Locate the cell with the specified text and output its (X, Y) center coordinate. 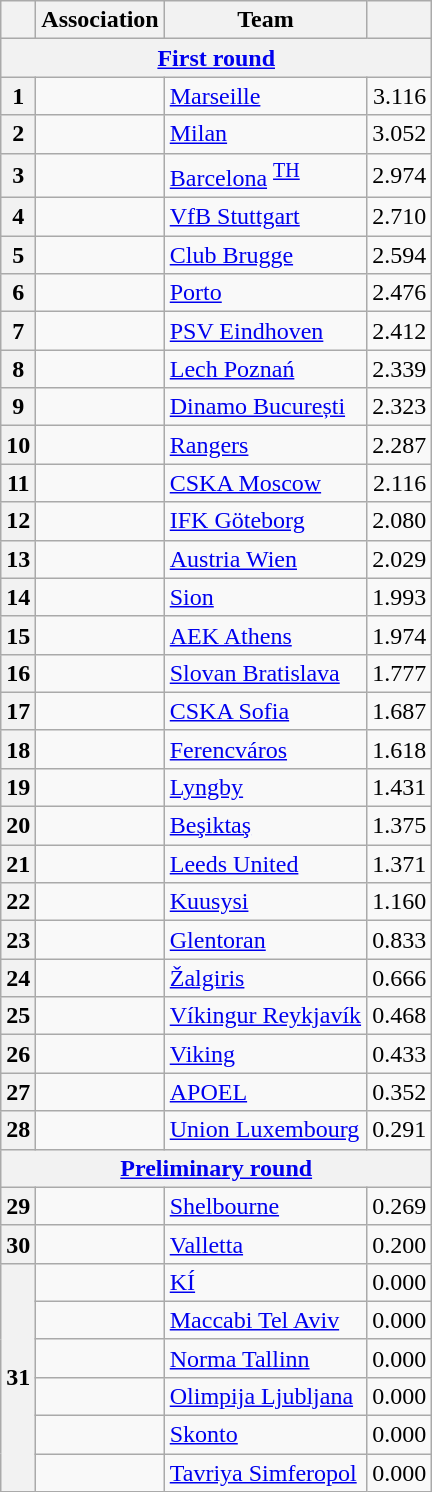
First round (216, 58)
2 (18, 134)
Beşiktaş (265, 826)
Team (265, 20)
2.710 (400, 217)
14 (18, 597)
1 (18, 96)
2.339 (400, 369)
Skonto (265, 1435)
19 (18, 787)
Porto (265, 293)
2.594 (400, 255)
1.371 (400, 864)
8 (18, 369)
Ferencváros (265, 749)
11 (18, 483)
20 (18, 826)
Víkingur Reykjavík (265, 1016)
10 (18, 445)
2.116 (400, 483)
12 (18, 521)
0.352 (400, 1092)
Viking (265, 1054)
3 (18, 176)
25 (18, 1016)
24 (18, 978)
KÍ (265, 1282)
CSKA Sofia (265, 711)
2.974 (400, 176)
Club Brugge (265, 255)
18 (18, 749)
Kuusysi (265, 902)
29 (18, 1206)
Valletta (265, 1244)
17 (18, 711)
0.433 (400, 1054)
5 (18, 255)
2.323 (400, 407)
Lyngby (265, 787)
VfB Stuttgart (265, 217)
Norma Tallinn (265, 1358)
Maccabi Tel Aviv (265, 1320)
Barcelona TH (265, 176)
0.468 (400, 1016)
Union Luxembourg (265, 1130)
21 (18, 864)
Tavriya Simferopol (265, 1473)
Žalgiris (265, 978)
APOEL (265, 1092)
13 (18, 559)
Shelbourne (265, 1206)
Slovan Bratislava (265, 673)
1.974 (400, 635)
2.080 (400, 521)
PSV Eindhoven (265, 331)
0.666 (400, 978)
27 (18, 1092)
22 (18, 902)
0.269 (400, 1206)
1.993 (400, 597)
Preliminary round (216, 1168)
0.291 (400, 1130)
Leeds United (265, 864)
Glentoran (265, 940)
28 (18, 1130)
1.687 (400, 711)
Milan (265, 134)
Association (100, 20)
1.618 (400, 749)
2.476 (400, 293)
23 (18, 940)
31 (18, 1377)
Olimpija Ljubljana (265, 1396)
0.200 (400, 1244)
2.287 (400, 445)
1.375 (400, 826)
2.029 (400, 559)
IFK Göteborg (265, 521)
Lech Poznań (265, 369)
26 (18, 1054)
1.160 (400, 902)
1.431 (400, 787)
4 (18, 217)
0.833 (400, 940)
CSKA Moscow (265, 483)
3.052 (400, 134)
6 (18, 293)
Marseille (265, 96)
9 (18, 407)
7 (18, 331)
3.116 (400, 96)
2.412 (400, 331)
1.777 (400, 673)
AEK Athens (265, 635)
Sion (265, 597)
16 (18, 673)
Austria Wien (265, 559)
Dinamo București (265, 407)
Rangers (265, 445)
30 (18, 1244)
15 (18, 635)
